Identify which cell holds the provided text, then report its (x, y) central coordinate. 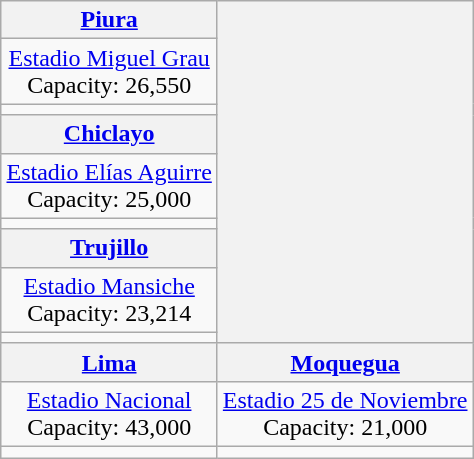
Estadio NacionalCapacity: 43,000 (109, 414)
Estadio 25 de NoviembreCapacity: 21,000 (345, 414)
Estadio MansicheCapacity: 23,214 (109, 300)
Piura (109, 20)
Trujillo (109, 248)
Lima (109, 362)
Chiclayo (109, 134)
Estadio Elías AguirreCapacity: 25,000 (109, 186)
Moquegua (345, 362)
Estadio Miguel GrauCapacity: 26,550 (109, 72)
